Search for the cell housing the specified text and yield its (X, Y) center coordinate. 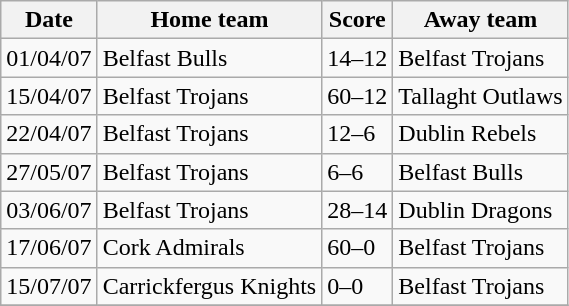
0–0 (358, 286)
22/04/07 (49, 134)
Home team (210, 20)
Tallaght Outlaws (480, 96)
Carrickfergus Knights (210, 286)
Date (49, 20)
6–6 (358, 172)
60–0 (358, 248)
15/07/07 (49, 286)
60–12 (358, 96)
12–6 (358, 134)
Score (358, 20)
Cork Admirals (210, 248)
01/04/07 (49, 58)
28–14 (358, 210)
Away team (480, 20)
03/06/07 (49, 210)
17/06/07 (49, 248)
Dublin Rebels (480, 134)
14–12 (358, 58)
Dublin Dragons (480, 210)
27/05/07 (49, 172)
15/04/07 (49, 96)
